Capture the cell that displays the provided text and extract its [x, y] central coordinate. 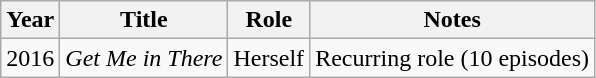
Year [30, 20]
Title [144, 20]
Get Me in There [144, 58]
2016 [30, 58]
Herself [269, 58]
Notes [452, 20]
Role [269, 20]
Recurring role (10 episodes) [452, 58]
